Determine the [x, y] coordinate at the center of the cell enclosing the given text.  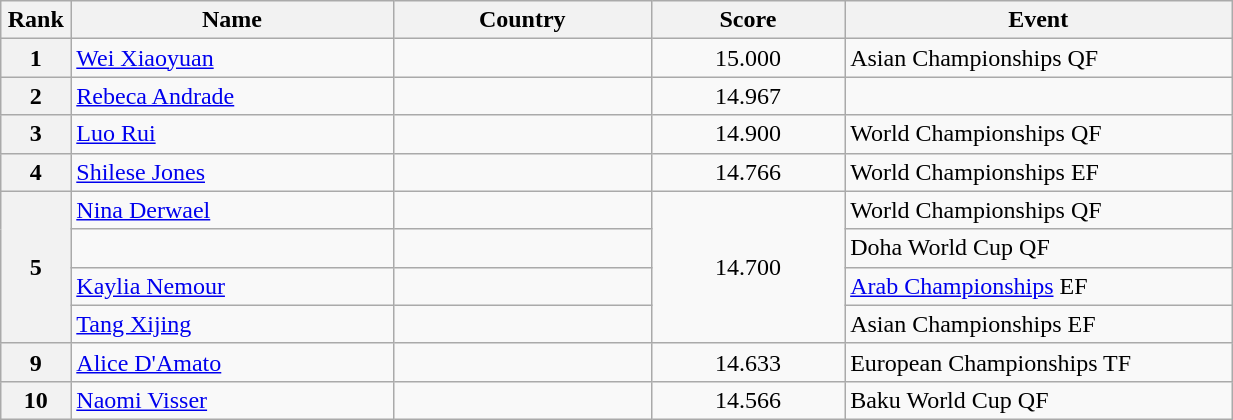
Wei Xiaoyuan [232, 58]
14.967 [748, 96]
Baku World Cup QF [1038, 400]
Doha World Cup QF [1038, 248]
15.000 [748, 58]
14.633 [748, 362]
10 [36, 400]
Luo Rui [232, 134]
14.900 [748, 134]
3 [36, 134]
2 [36, 96]
World Championships EF [1038, 172]
Arab Championships EF [1038, 286]
Tang Xijing [232, 324]
Rank [36, 20]
Shilese Jones [232, 172]
Country [522, 20]
Score [748, 20]
European Championships TF [1038, 362]
14.766 [748, 172]
5 [36, 267]
Kaylia Nemour [232, 286]
Naomi Visser [232, 400]
1 [36, 58]
Event [1038, 20]
14.700 [748, 267]
4 [36, 172]
Rebeca Andrade [232, 96]
14.566 [748, 400]
Nina Derwael [232, 210]
Asian Championships QF [1038, 58]
9 [36, 362]
Alice D'Amato [232, 362]
Name [232, 20]
Asian Championships EF [1038, 324]
